Extract the (x, y) coordinate from the center of the cell holding the provided text.  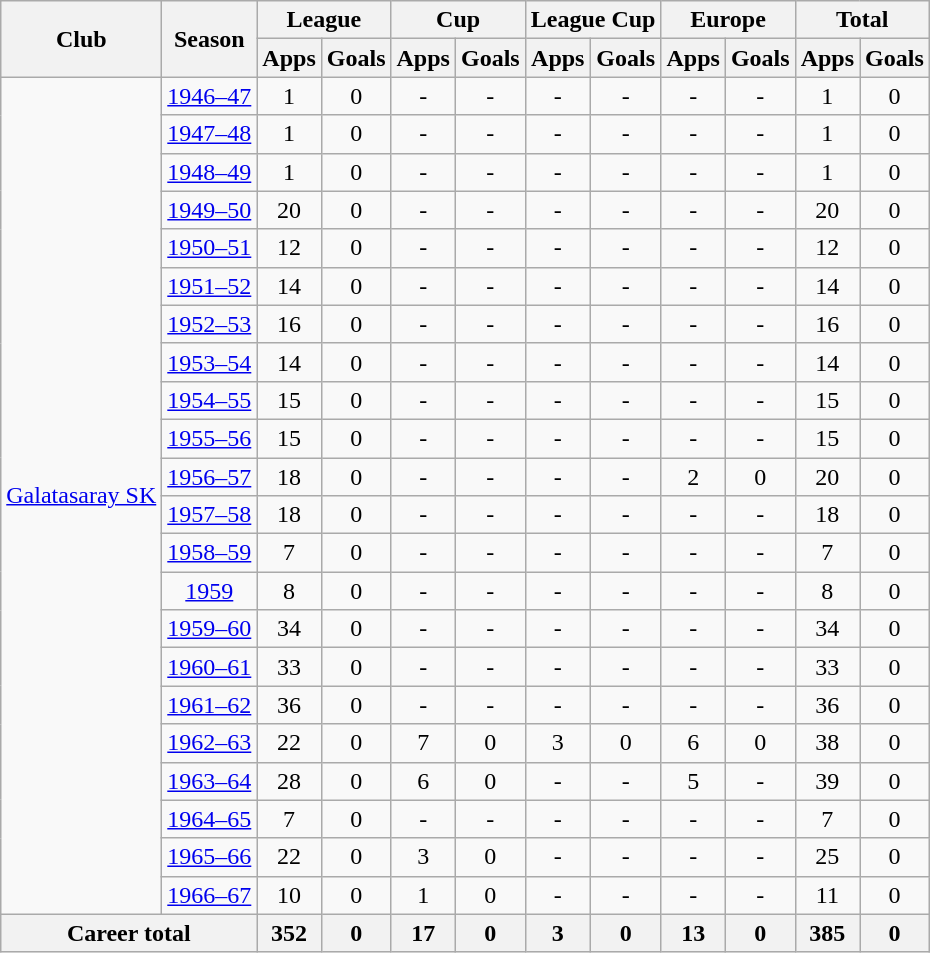
1960–61 (210, 667)
1966–67 (210, 895)
Galatasaray SK (82, 496)
Cup (458, 20)
Season (210, 39)
Europe (728, 20)
38 (827, 743)
1965–66 (210, 857)
1950–51 (210, 248)
13 (693, 933)
1959–60 (210, 629)
1948–49 (210, 172)
League (324, 20)
League Cup (593, 20)
11 (827, 895)
10 (289, 895)
1958–59 (210, 553)
1961–62 (210, 705)
1955–56 (210, 438)
385 (827, 933)
Club (82, 39)
28 (289, 781)
17 (423, 933)
Total (862, 20)
1947–48 (210, 134)
1963–64 (210, 781)
2 (693, 477)
1959 (210, 591)
1956–57 (210, 477)
352 (289, 933)
5 (693, 781)
1957–58 (210, 515)
Career total (129, 933)
1954–55 (210, 400)
25 (827, 857)
1953–54 (210, 362)
1962–63 (210, 743)
39 (827, 781)
1964–65 (210, 819)
1946–47 (210, 96)
1949–50 (210, 210)
1952–53 (210, 324)
1951–52 (210, 286)
